Locate the cell with the specified text and output its [x, y] center coordinate. 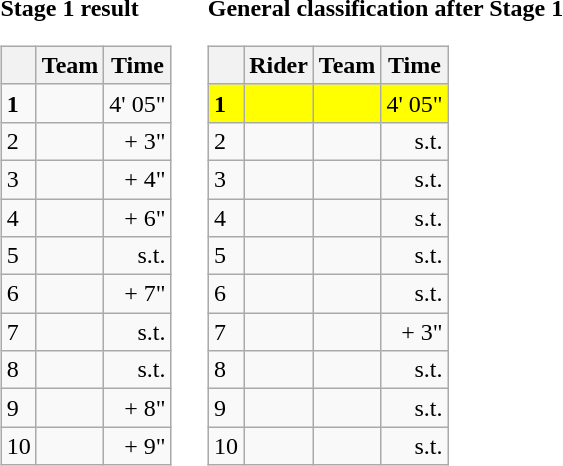
Rider [279, 65]
+ 9" [138, 446]
+ 8" [138, 408]
+ 4" [138, 179]
+ 7" [138, 294]
+ 6" [138, 217]
